Capture the cell that displays the provided text and extract its (X, Y) central coordinate. 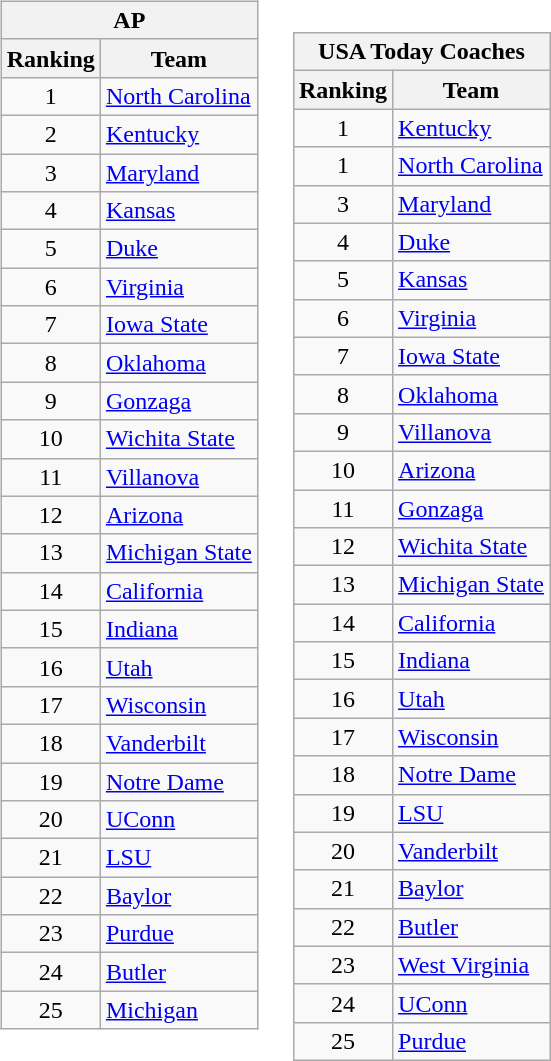
USA Today Coaches (421, 52)
Michigan (178, 1010)
2 (50, 134)
West Virginia (472, 965)
AP (129, 20)
